Detect which cell encompasses the target text, then output its [x, y] center coordinate. 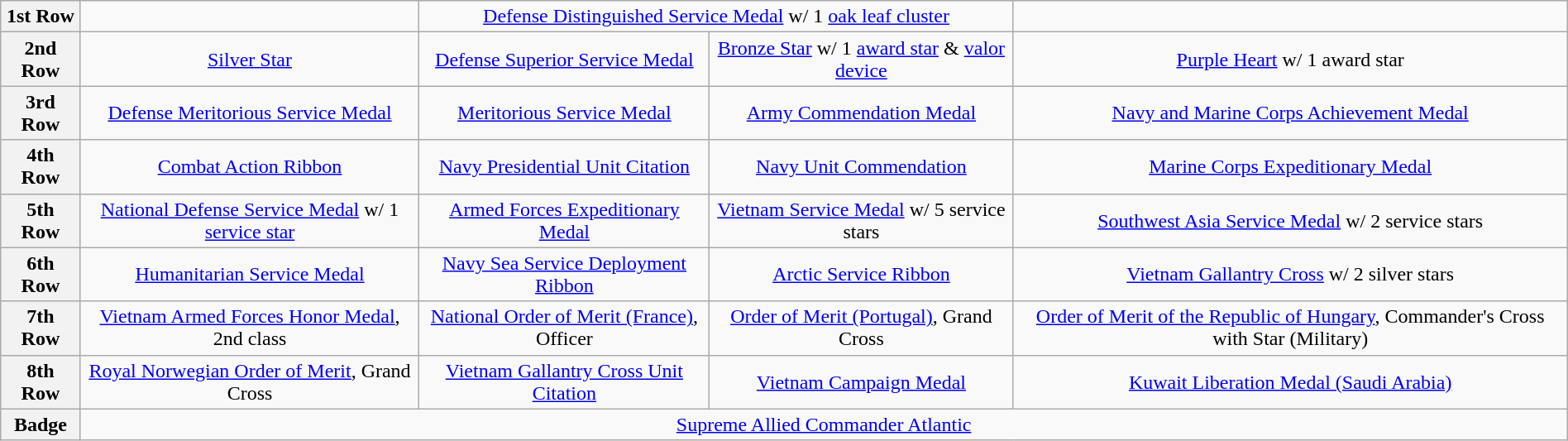
6th Row [41, 275]
Order of Merit (Portugal), Grand Cross [862, 328]
Bronze Star w/ 1 award star & valor device [862, 60]
2nd Row [41, 60]
Army Commendation Medal [862, 113]
7th Row [41, 328]
Royal Norwegian Order of Merit, Grand Cross [250, 382]
8th Row [41, 382]
Humanitarian Service Medal [250, 275]
Armed Forces Expeditionary Medal [564, 220]
Arctic Service Ribbon [862, 275]
Navy Unit Commendation [862, 167]
5th Row [41, 220]
Navy Sea Service Deployment Ribbon [564, 275]
Navy and Marine Corps Achievement Medal [1290, 113]
Defense Superior Service Medal [564, 60]
Vietnam Gallantry Cross Unit Citation [564, 382]
National Order of Merit (France), Officer [564, 328]
3rd Row [41, 113]
Badge [41, 424]
Vietnam Gallantry Cross w/ 2 silver stars [1290, 275]
Meritorious Service Medal [564, 113]
4th Row [41, 167]
Southwest Asia Service Medal w/ 2 service stars [1290, 220]
Combat Action Ribbon [250, 167]
Supreme Allied Commander Atlantic [824, 424]
Marine Corps Expeditionary Medal [1290, 167]
Silver Star [250, 60]
1st Row [41, 17]
Vietnam Armed Forces Honor Medal, 2nd class [250, 328]
Vietnam Service Medal w/ 5 service stars [862, 220]
Defense Meritorious Service Medal [250, 113]
Kuwait Liberation Medal (Saudi Arabia) [1290, 382]
Order of Merit of the Republic of Hungary, Commander's Cross with Star (Military) [1290, 328]
National Defense Service Medal w/ 1 service star [250, 220]
Vietnam Campaign Medal [862, 382]
Defense Distinguished Service Medal w/ 1 oak leaf cluster [716, 17]
Navy Presidential Unit Citation [564, 167]
Purple Heart w/ 1 award star [1290, 60]
